Scan for the cell matching the given text and deliver its (x, y) coordinate at center. 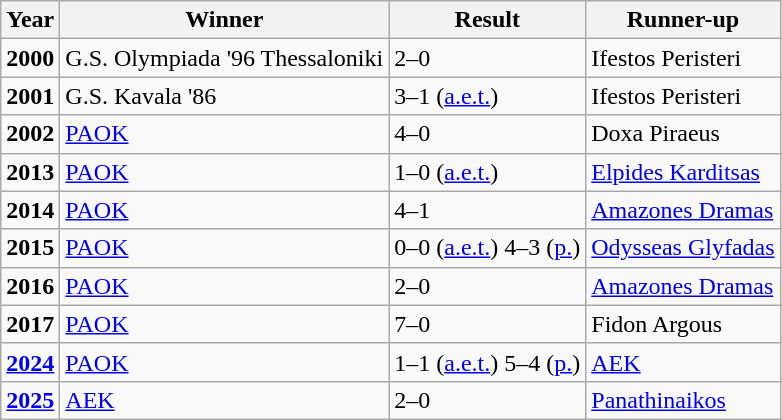
G.S. Kavala '86 (224, 96)
2013 (30, 172)
2017 (30, 324)
2002 (30, 134)
4–0 (488, 134)
Elpides Karditsas (683, 172)
7–0 (488, 324)
Panathinaikos (683, 400)
Winner (224, 20)
G.S. Olympiada '96 Thessaloniki (224, 58)
2025 (30, 400)
3–1 (a.e.t.) (488, 96)
2014 (30, 210)
Runner-up (683, 20)
Fidon Argous (683, 324)
1–0 (a.e.t.) (488, 172)
4–1 (488, 210)
2015 (30, 248)
2024 (30, 362)
Year (30, 20)
2016 (30, 286)
Odysseas Glyfadas (683, 248)
Result (488, 20)
2001 (30, 96)
Doxa Piraeus (683, 134)
0–0 (a.e.t.) 4–3 (p.) (488, 248)
1–1 (a.e.t.) 5–4 (p.) (488, 362)
2000 (30, 58)
